Capture the cell that displays the provided text and extract its [x, y] central coordinate. 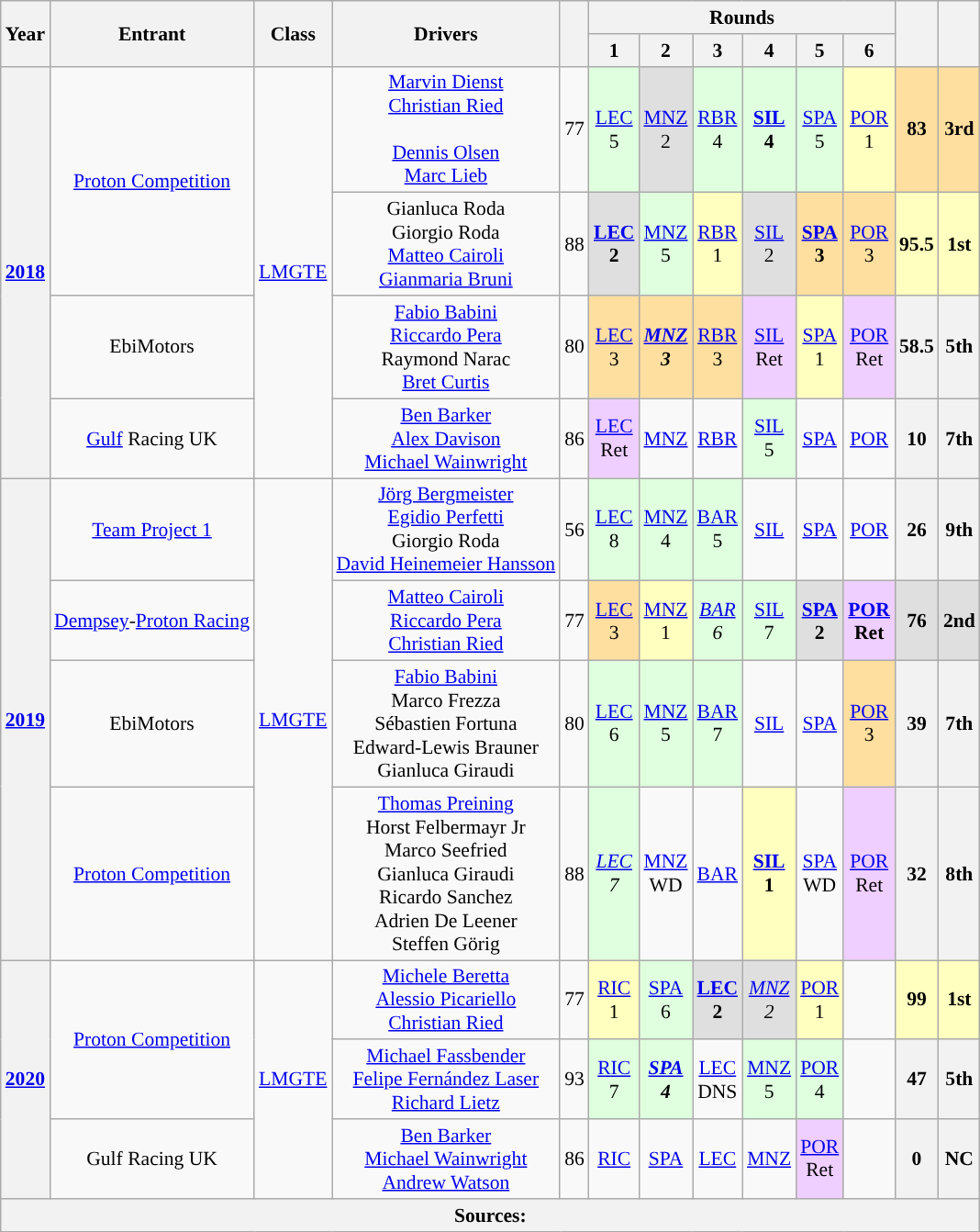
SPA3 [819, 244]
Team Project 1 [152, 530]
SPA4 [665, 1080]
Matteo Cairoli Riccardo Pera Christian Ried [446, 621]
9th [960, 530]
SPA6 [665, 1001]
LEC8 [615, 530]
RBR4 [718, 129]
6 [869, 50]
93 [574, 1080]
8th [960, 874]
Drivers [446, 33]
2 [665, 50]
58.5 [917, 347]
SPA5 [819, 129]
LECRet [615, 439]
LEC6 [615, 724]
RIC [615, 1159]
RBR3 [718, 347]
SIL4 [769, 129]
Fabio Babini Riccardo Pera Raymond Narac Bret Curtis [446, 347]
Fabio Babini Marco Frezza Sébastien Fortuna Edward-Lewis Brauner Gianluca Giraudi [446, 724]
Thomas Preining Horst Felbermayr Jr Marco Seefried Gianluca Giraudi Ricardo Sanchez Adrien De Leener Steffen Görig [446, 874]
BAR5 [718, 530]
10 [917, 439]
3rd [960, 129]
2019 [26, 720]
2018 [26, 272]
SPA2 [819, 621]
SIL2 [769, 244]
LEC [718, 1159]
MNZ3 [665, 347]
RIC1 [615, 1001]
47 [917, 1080]
SIL1 [769, 874]
Class [293, 33]
Year [26, 33]
39 [917, 724]
NC [960, 1159]
95.5 [917, 244]
Rounds [741, 17]
SILRet [769, 347]
Ben Barker Michael Wainwright Andrew Watson [446, 1159]
2nd [960, 621]
Gianluca Roda Giorgio Roda Matteo Cairoli Gianmaria Bruni [446, 244]
RBR1 [718, 244]
3 [718, 50]
1 [615, 50]
32 [917, 874]
0 [917, 1159]
POR4 [819, 1080]
SPA1 [819, 347]
26 [917, 530]
2020 [26, 1080]
MNZWD [665, 874]
BAR6 [718, 621]
BAR [718, 874]
LECDNS [718, 1080]
56 [574, 530]
Michael Fassbender Felipe Fernández Laser Richard Lietz [446, 1080]
Entrant [152, 33]
76 [917, 621]
Michele Beretta Alessio Picariello Christian Ried [446, 1001]
Marvin Dienst Christian Ried Dennis Olsen Marc Lieb [446, 129]
LEC7 [615, 874]
MNZ4 [665, 530]
5 [819, 50]
Jörg Bergmeister Egidio Perfetti Giorgio Roda David Heinemeier Hansson [446, 530]
SIL5 [769, 439]
Dempsey-Proton Racing [152, 621]
SPAWD [819, 874]
SIL7 [769, 621]
BAR7 [718, 724]
Ben Barker Alex Davison Michael Wainwright [446, 439]
Sources: [490, 1215]
RIC7 [615, 1080]
MNZ1 [665, 621]
83 [917, 129]
4 [769, 50]
RBR [718, 439]
99 [917, 1001]
LEC5 [615, 129]
